Provide the (x, y) coordinate of the cell's center where the given text is located.  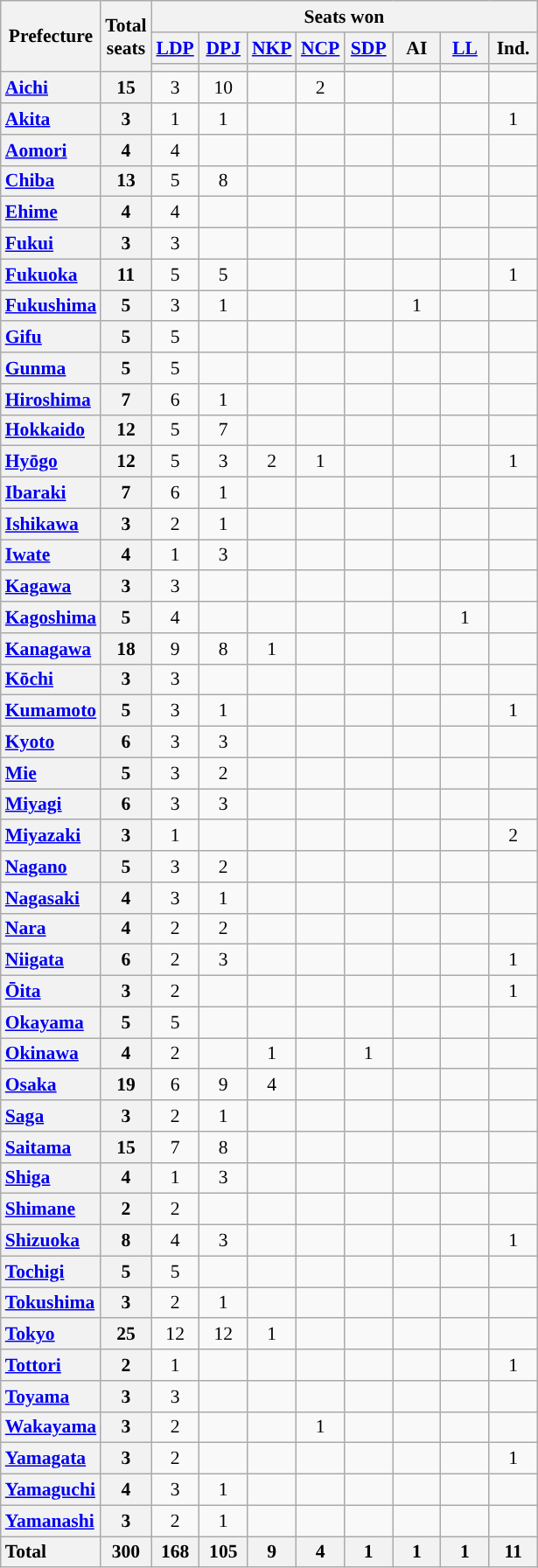
Ind. (513, 48)
Yamaguchi (51, 1490)
Fukushima (51, 306)
Aichi (51, 88)
Saitama (51, 1147)
Nagasaki (51, 898)
Prefecture (51, 37)
Tokyo (51, 1335)
19 (126, 1085)
Fukui (51, 244)
Iwate (51, 555)
Seats won (345, 17)
13 (126, 181)
Kumamoto (51, 711)
Fukuoka (51, 275)
Okayama (51, 1022)
Wakayama (51, 1427)
105 (224, 1552)
Niigata (51, 960)
Tottori (51, 1365)
Ōita (51, 992)
18 (126, 649)
Yamagata (51, 1459)
Kagawa (51, 587)
LL (465, 48)
Akita (51, 119)
LDP (175, 48)
Saga (51, 1116)
Hiroshima (51, 400)
Okinawa (51, 1054)
Kōchi (51, 679)
Gunma (51, 368)
Aomori (51, 150)
Kagoshima (51, 617)
Kanagawa (51, 649)
NKP (272, 48)
Nagano (51, 867)
10 (224, 88)
DPJ (224, 48)
Toyama (51, 1397)
Tokushima (51, 1303)
Mie (51, 773)
Chiba (51, 181)
SDP (369, 48)
Yamanashi (51, 1521)
Tochigi (51, 1272)
Osaka (51, 1085)
Miyagi (51, 805)
300 (126, 1552)
Totalseats (126, 37)
Total (51, 1552)
Shimane (51, 1209)
Ibaraki (51, 493)
AI (416, 48)
Shiga (51, 1178)
NCP (320, 48)
Kyoto (51, 742)
Hyōgo (51, 462)
Hokkaido (51, 430)
Ishikawa (51, 524)
Shizuoka (51, 1241)
Ehime (51, 213)
Nara (51, 929)
Gifu (51, 338)
Miyazaki (51, 836)
168 (175, 1552)
25 (126, 1335)
